Capture the cell that displays the provided text and extract its [X, Y] central coordinate. 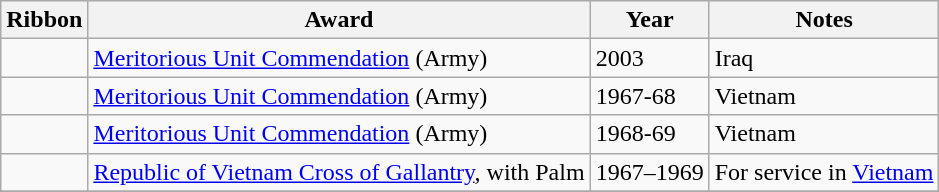
Award [339, 20]
Ribbon [44, 20]
Republic of Vietnam Cross of Gallantry, with Palm [339, 172]
1967-68 [650, 96]
Notes [824, 20]
Year [650, 20]
1967–1969 [650, 172]
1968-69 [650, 134]
For service in Vietnam [824, 172]
Iraq [824, 58]
2003 [650, 58]
